Extract the (X, Y) coordinate from the center of the cell holding the provided text.  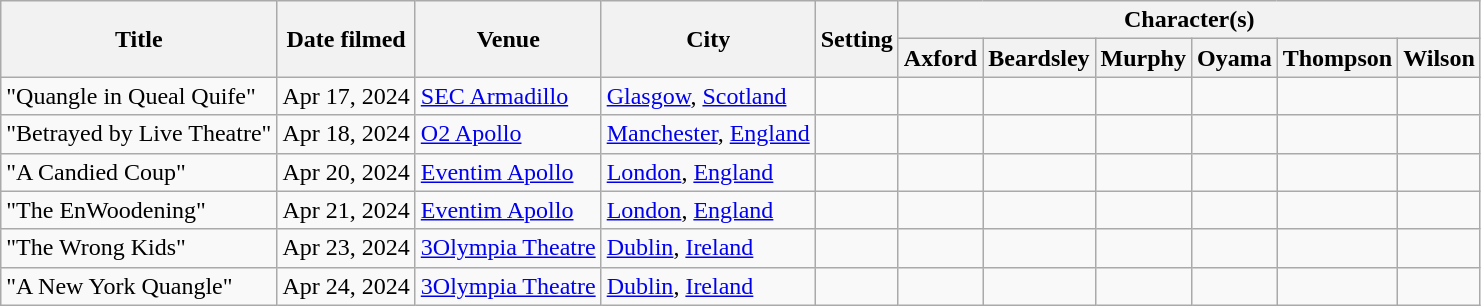
Axford (940, 58)
Title (139, 39)
Wilson (1440, 58)
Apr 18, 2024 (346, 134)
"Quangle in Queal Quife" (139, 96)
SEC Armadillo (508, 96)
Apr 17, 2024 (346, 96)
Oyama (1234, 58)
Thompson (1337, 58)
Date filmed (346, 39)
"Betrayed by Live Theatre" (139, 134)
O2 Apollo (508, 134)
Apr 23, 2024 (346, 248)
Glasgow, Scotland (708, 96)
Apr 21, 2024 (346, 210)
Beardsley (1039, 58)
Setting (856, 39)
City (708, 39)
Venue (508, 39)
"A New York Quangle" (139, 286)
Apr 24, 2024 (346, 286)
"The Wrong Kids" (139, 248)
Manchester, England (708, 134)
"A Candied Coup" (139, 172)
Character(s) (1189, 20)
Murphy (1143, 58)
"The EnWoodening" (139, 210)
Apr 20, 2024 (346, 172)
